For the text-containing cell, return its midpoint in [X, Y] coordinate format. 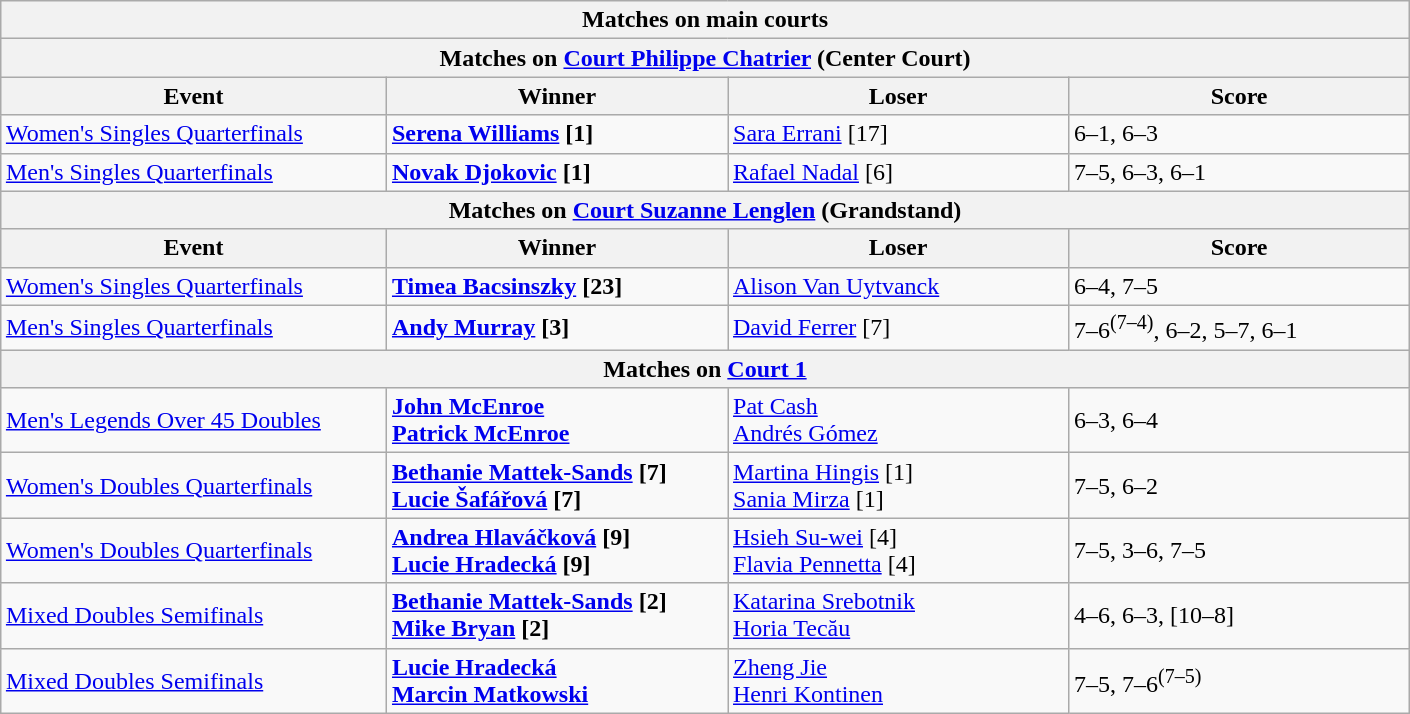
6–4, 7–5 [1240, 286]
Timea Bacsinszky [23] [556, 286]
6–3, 6–4 [1240, 420]
4–6, 6–3, [10–8] [1240, 616]
Rafael Nadal [6] [898, 172]
Lucie Hradecká Marcin Matkowski [556, 680]
6–1, 6–3 [1240, 134]
Zheng Jie Henri Kontinen [898, 680]
Bethanie Mattek-Sands [2] Mike Bryan [2] [556, 616]
Novak Djokovic [1] [556, 172]
Serena Williams [1] [556, 134]
7–5, 6–3, 6–1 [1240, 172]
Martina Hingis [1] Sania Mirza [1] [898, 486]
Pat Cash Andrés Gómez [898, 420]
Hsieh Su-wei [4] Flavia Pennetta [4] [898, 550]
Alison Van Uytvanck [898, 286]
7–6(7–4), 6–2, 5–7, 6–1 [1240, 328]
Men's Legends Over 45 Doubles [193, 420]
Matches on main courts [704, 20]
Andy Murray [3] [556, 328]
Sara Errani [17] [898, 134]
Matches on Court 1 [704, 369]
Matches on Court Philippe Chatrier (Center Court) [704, 58]
Matches on Court Suzanne Lenglen (Grandstand) [704, 210]
John McEnroe Patrick McEnroe [556, 420]
7–5, 3–6, 7–5 [1240, 550]
Bethanie Mattek-Sands [7] Lucie Šafářová [7] [556, 486]
7–5, 6–2 [1240, 486]
7–5, 7–6(7–5) [1240, 680]
Katarina Srebotnik Horia Tecău [898, 616]
Andrea Hlaváčková [9] Lucie Hradecká [9] [556, 550]
David Ferrer [7] [898, 328]
